Search for the cell housing the specified text and yield its (X, Y) center coordinate. 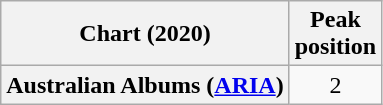
2 (335, 85)
Chart (2020) (145, 34)
Peakposition (335, 34)
Australian Albums (ARIA) (145, 85)
